Capture the cell that displays the provided text and extract its (x, y) central coordinate. 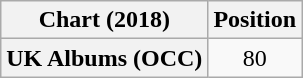
Position (255, 20)
UK Albums (OCC) (104, 58)
80 (255, 58)
Chart (2018) (104, 20)
